From the cell containing the given text, extract its center point as [X, Y] coordinate. 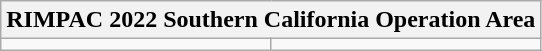
RIMPAC 2022 Southern California Operation Area [271, 20]
